From the cell containing the given text, extract its center point as (x, y) coordinate. 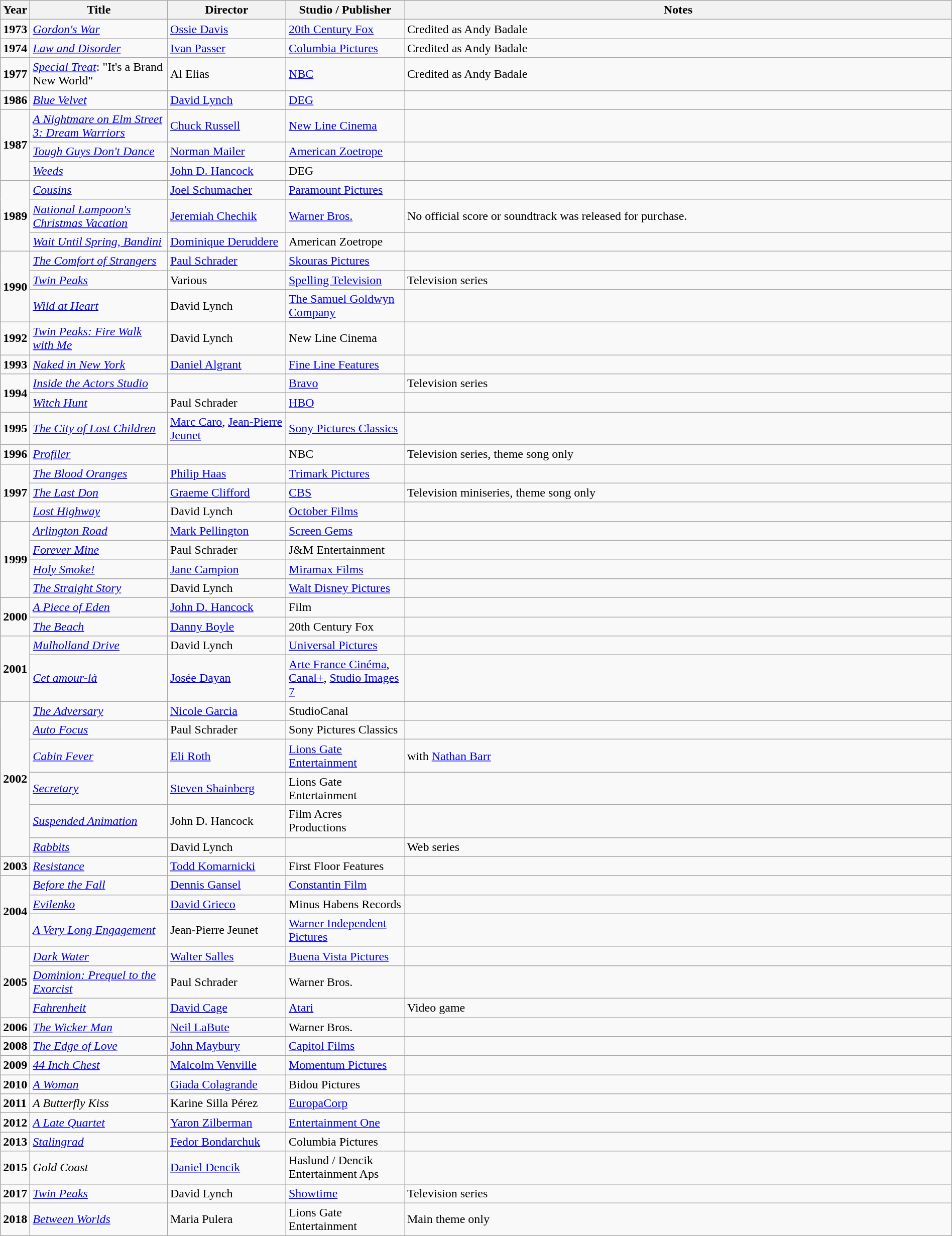
2015 (15, 1168)
The Samuel Goldwyn Company (345, 306)
Arlington Road (99, 531)
Evilenko (99, 904)
Twin Peaks: Fire Walk with Me (99, 338)
The Beach (99, 626)
Film (345, 607)
Web series (678, 847)
The City of Lost Children (99, 429)
Graeme Clifford (226, 492)
Momentum Pictures (345, 1065)
Fahrenheit (99, 1008)
Atari (345, 1008)
Spelling Television (345, 280)
Law and Disorder (99, 48)
1995 (15, 429)
Inside the Actors Studio (99, 384)
Between Worlds (99, 1219)
1996 (15, 454)
1992 (15, 338)
Mark Pellington (226, 531)
Haslund / Dencik Entertainment Aps (345, 1168)
A Butterfly Kiss (99, 1103)
Wild at Heart (99, 306)
2003 (15, 866)
Bravo (345, 384)
with Nathan Barr (678, 756)
Television miniseries, theme song only (678, 492)
The Comfort of Strangers (99, 261)
A Very Long Engagement (99, 930)
Studio / Publisher (345, 10)
Main theme only (678, 1219)
EuropaCorp (345, 1103)
Maria Pulera (226, 1219)
Skouras Pictures (345, 261)
Various (226, 280)
Arte France Cinéma, Canal+, Studio Images 7 (345, 678)
HBO (345, 403)
2004 (15, 911)
Rabbits (99, 847)
Witch Hunt (99, 403)
Resistance (99, 866)
A Nightmare on Elm Street 3: Dream Warriors (99, 126)
Jane Campion (226, 569)
A Woman (99, 1084)
Gold Coast (99, 1168)
The Adversary (99, 711)
1997 (15, 492)
Karine Silla Pérez (226, 1103)
Notes (678, 10)
Screen Gems (345, 531)
The Wicker Man (99, 1027)
Walt Disney Pictures (345, 588)
Before the Fall (99, 885)
Universal Pictures (345, 646)
Nicole Garcia (226, 711)
The Straight Story (99, 588)
Philip Haas (226, 473)
2005 (15, 982)
Auto Focus (99, 730)
Dark Water (99, 956)
The Last Don (99, 492)
Malcolm Venville (226, 1065)
Buena Vista Pictures (345, 956)
Film Acres Productions (345, 821)
Tough Guys Don't Dance (99, 152)
John Maybury (226, 1046)
David Cage (226, 1008)
1993 (15, 364)
A Late Quartet (99, 1123)
Entertainment One (345, 1123)
2000 (15, 616)
First Floor Features (345, 866)
2011 (15, 1103)
Ivan Passer (226, 48)
Paramount Pictures (345, 190)
Stalingrad (99, 1142)
Jean-Pierre Jeunet (226, 930)
Special Treat: "It's a Brand New World" (99, 74)
2010 (15, 1084)
National Lampoon's Christmas Vacation (99, 216)
Title (99, 10)
Neil LaBute (226, 1027)
Minus Habens Records (345, 904)
Daniel Dencik (226, 1168)
Blue Velvet (99, 100)
No official score or soundtrack was released for purchase. (678, 216)
2017 (15, 1193)
2008 (15, 1046)
2001 (15, 669)
Daniel Algrant (226, 364)
Dennis Gansel (226, 885)
Joel Schumacher (226, 190)
Trimark Pictures (345, 473)
Steven Shainberg (226, 788)
Naked in New York (99, 364)
Warner Independent Pictures (345, 930)
Gordon's War (99, 29)
1987 (15, 145)
1974 (15, 48)
Weeds (99, 171)
1999 (15, 559)
Walter Salles (226, 956)
Mulholland Drive (99, 646)
A Piece of Eden (99, 607)
1994 (15, 393)
Dominion: Prequel to the Exorcist (99, 982)
Marc Caro, Jean-Pierre Jeunet (226, 429)
Todd Komarnicki (226, 866)
1989 (15, 216)
Constantin Film (345, 885)
Cousins (99, 190)
Bidou Pictures (345, 1084)
1977 (15, 74)
Holy Smoke! (99, 569)
Fedor Bondarchuk (226, 1142)
Showtime (345, 1193)
44 Inch Chest (99, 1065)
The Blood Oranges (99, 473)
1973 (15, 29)
The Edge of Love (99, 1046)
Norman Mailer (226, 152)
Television series, theme song only (678, 454)
2002 (15, 779)
StudioCanal (345, 711)
Forever Mine (99, 550)
Director (226, 10)
1990 (15, 286)
Fine Line Features (345, 364)
Profiler (99, 454)
Video game (678, 1008)
October Films (345, 512)
2009 (15, 1065)
J&M Entertainment (345, 550)
2018 (15, 1219)
Year (15, 10)
2013 (15, 1142)
Miramax Films (345, 569)
2006 (15, 1027)
Yaron Zilberman (226, 1123)
Josée Dayan (226, 678)
Cet amour-là (99, 678)
1986 (15, 100)
Ossie Davis (226, 29)
Capitol Films (345, 1046)
CBS (345, 492)
Cabin Fever (99, 756)
Danny Boyle (226, 626)
Secretary (99, 788)
Suspended Animation (99, 821)
Jeremiah Chechik (226, 216)
2012 (15, 1123)
Wait Until Spring, Bandini (99, 241)
Chuck Russell (226, 126)
Lost Highway (99, 512)
Al Elias (226, 74)
Eli Roth (226, 756)
Giada Colagrande (226, 1084)
Dominique Deruddere (226, 241)
David Grieco (226, 904)
